Find where the given text appears and provide that cell's center as (X, Y) coordinate. 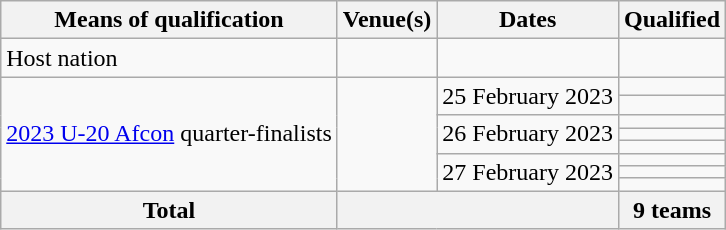
Qualified (672, 20)
Dates (528, 20)
Host nation (170, 58)
25 February 2023 (528, 96)
26 February 2023 (528, 134)
Means of qualification (170, 20)
27 February 2023 (528, 172)
2023 U-20 Afcon quarter-finalists (170, 134)
9 teams (672, 210)
Total (170, 210)
Venue(s) (387, 20)
